Output the (X, Y) coordinate of the center of the cell containing the given text.  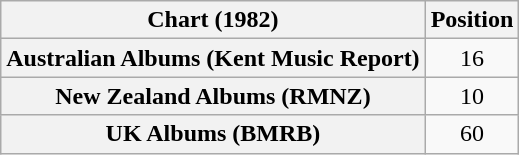
Australian Albums (Kent Music Report) (213, 58)
10 (472, 96)
Position (472, 20)
New Zealand Albums (RMNZ) (213, 96)
Chart (1982) (213, 20)
16 (472, 58)
UK Albums (BMRB) (213, 134)
60 (472, 134)
